Identify which cell holds the provided text, then report its (x, y) central coordinate. 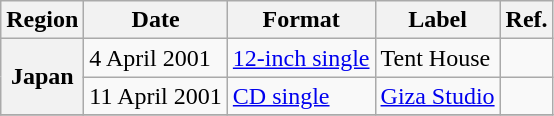
4 April 2001 (156, 58)
Tent House (438, 58)
CD single (301, 96)
Region (42, 20)
12-inch single (301, 58)
Format (301, 20)
Japan (42, 77)
Ref. (526, 20)
11 April 2001 (156, 96)
Date (156, 20)
Label (438, 20)
Giza Studio (438, 96)
